For the text-containing cell, return its midpoint in [x, y] coordinate format. 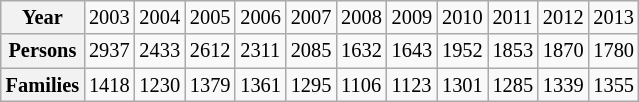
1295 [311, 85]
2011 [513, 17]
2003 [109, 17]
2010 [462, 17]
Year [42, 17]
2612 [210, 51]
2005 [210, 17]
1339 [563, 85]
1780 [613, 51]
1418 [109, 85]
2085 [311, 51]
2012 [563, 17]
1632 [361, 51]
1379 [210, 85]
1285 [513, 85]
2004 [159, 17]
2008 [361, 17]
1123 [412, 85]
1643 [412, 51]
2433 [159, 51]
1355 [613, 85]
1952 [462, 51]
1106 [361, 85]
Persons [42, 51]
1361 [260, 85]
1853 [513, 51]
2006 [260, 17]
2009 [412, 17]
2937 [109, 51]
1870 [563, 51]
Families [42, 85]
2013 [613, 17]
1230 [159, 85]
2311 [260, 51]
2007 [311, 17]
1301 [462, 85]
